Detect which cell encompasses the target text, then output its [X, Y] center coordinate. 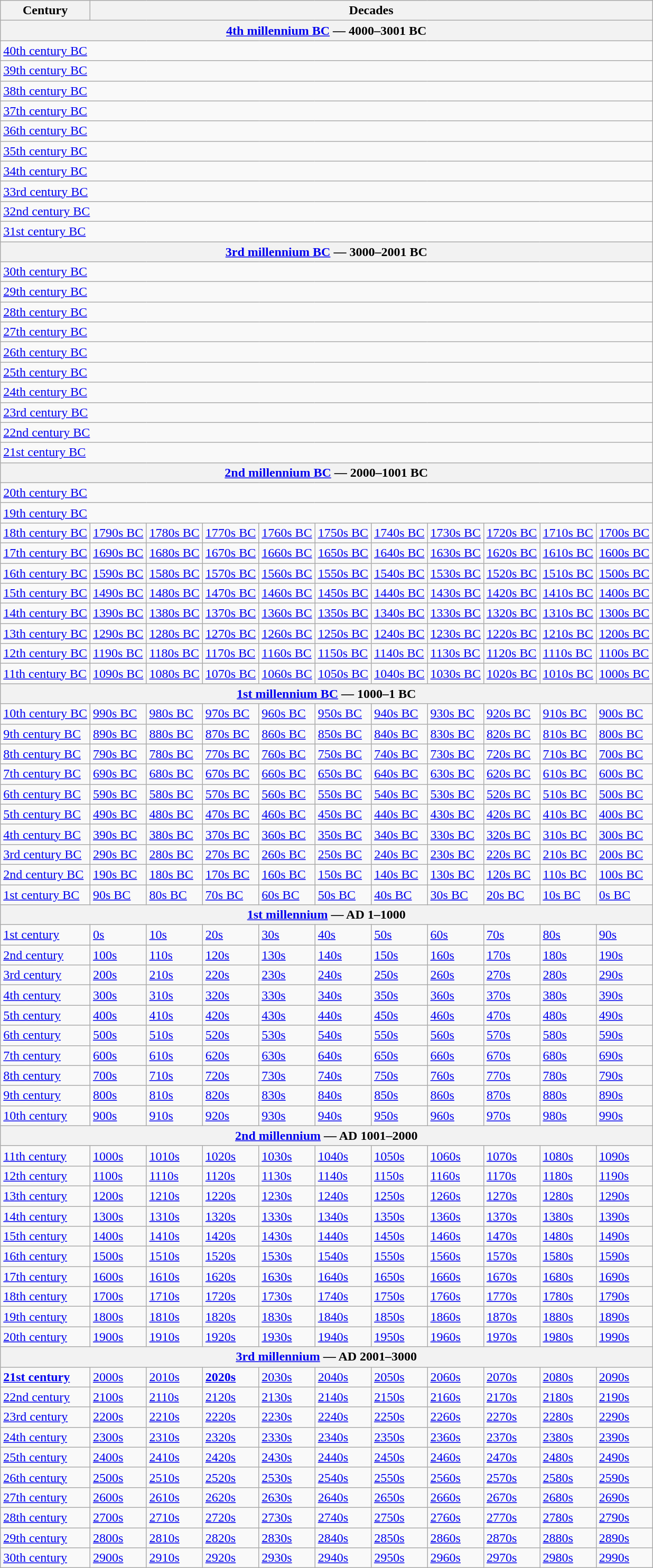
2530s [287, 1477]
260s [455, 975]
1470s [511, 1236]
4th millennium BC — 4000–3001 BC [326, 31]
210s BC [568, 854]
1840s [343, 1317]
2670s [511, 1497]
1410s BC [568, 593]
570s [511, 1035]
1350s BC [343, 613]
70s BC [230, 895]
1680s BC [174, 553]
Decades [371, 11]
22nd century [45, 1397]
1070s BC [230, 674]
1690s [624, 1277]
5th century [45, 1015]
2290s [624, 1417]
1250s [399, 1196]
1460s [455, 1236]
6th century [45, 1035]
230s BC [455, 854]
2120s [230, 1397]
2630s [287, 1497]
1330s [287, 1216]
480s [568, 1015]
1290s BC [118, 634]
1030s [287, 1156]
300s BC [624, 834]
160s [455, 955]
630s [287, 1055]
1720s BC [511, 533]
27th century BC [326, 332]
430s BC [455, 814]
10th century [45, 1116]
470s BC [230, 814]
400s BC [624, 814]
590s [624, 1035]
2200s [118, 1417]
2210s [174, 1417]
1560s [455, 1257]
35th century BC [326, 151]
1100s BC [624, 654]
790s [624, 1075]
690s BC [118, 774]
1300s [118, 1216]
400s [118, 1015]
770s BC [230, 754]
20th century BC [326, 493]
1740s [343, 1297]
60s BC [287, 895]
32nd century BC [326, 211]
1700s [118, 1297]
1600s BC [624, 553]
610s [174, 1055]
20s BC [511, 895]
870s [511, 1095]
540s BC [399, 794]
2450s [399, 1457]
1780s BC [174, 533]
70s [511, 935]
2360s [455, 1437]
1730s BC [455, 533]
2460s [455, 1457]
1270s [511, 1196]
750s BC [343, 754]
550s BC [343, 794]
330s [287, 995]
1240s BC [399, 634]
12th century [45, 1176]
1060s [455, 1156]
2870s [511, 1538]
130s [287, 955]
1820s [230, 1317]
2820s [230, 1538]
1930s [287, 1337]
1520s [230, 1257]
38th century BC [326, 91]
800s [118, 1095]
1920s [230, 1337]
1220s [230, 1196]
1770s [511, 1297]
710s [174, 1075]
9th century BC [45, 734]
850s BC [343, 734]
510s [174, 1035]
2nd century BC [45, 874]
2320s [230, 1437]
1360s [455, 1216]
24th century [45, 1437]
2760s [455, 1517]
30s BC [455, 895]
110s [174, 955]
1600s [118, 1277]
2890s [624, 1538]
500s BC [624, 794]
840s [343, 1095]
710s BC [568, 754]
2010s [174, 1377]
34th century BC [326, 171]
610s BC [568, 774]
40s BC [399, 895]
36th century BC [326, 131]
2610s [174, 1497]
740s [343, 1075]
1770s BC [230, 533]
1620s BC [511, 553]
18th century [45, 1297]
130s BC [455, 874]
2830s [287, 1538]
2960s [455, 1558]
220s BC [511, 854]
960s [455, 1116]
680s BC [174, 774]
2390s [624, 1437]
1640s BC [399, 553]
650s [399, 1055]
450s [399, 1015]
730s BC [455, 754]
2370s [511, 1437]
1430s BC [455, 593]
1490s [624, 1236]
1120s BC [511, 654]
980s BC [174, 714]
19th century BC [326, 513]
690s [624, 1055]
2920s [230, 1558]
1400s [118, 1236]
810s BC [568, 734]
590s BC [118, 794]
14th century [45, 1216]
1460s BC [287, 593]
7th century BC [45, 774]
2440s [343, 1457]
1170s [511, 1176]
380s BC [174, 834]
1130s [287, 1176]
1250s BC [343, 634]
1510s [174, 1257]
760s [455, 1075]
320s [230, 995]
2170s [511, 1397]
80s BC [174, 895]
1280s [568, 1196]
1580s [568, 1257]
560s [455, 1035]
1130s BC [455, 654]
90s [624, 935]
2090s [624, 1377]
2430s [287, 1457]
2270s [511, 1417]
2720s [230, 1517]
1020s [230, 1156]
1310s BC [568, 613]
970s BC [230, 714]
37th century BC [326, 111]
1430s [287, 1236]
14th century BC [45, 613]
1320s BC [511, 613]
2470s [511, 1457]
13th century [45, 1196]
2180s [568, 1397]
530s [287, 1035]
2860s [455, 1538]
25th century BC [326, 372]
540s [343, 1035]
2500s [118, 1477]
970s [511, 1116]
1980s [568, 1337]
370s BC [230, 834]
440s [343, 1015]
1330s BC [455, 613]
1790s [624, 1297]
1660s [455, 1277]
9th century [45, 1095]
1140s BC [399, 654]
1370s [511, 1216]
2880s [568, 1538]
240s [343, 975]
2080s [568, 1377]
350s BC [343, 834]
2910s [174, 1558]
140s BC [399, 874]
17th century [45, 1277]
1650s [399, 1277]
560s BC [287, 794]
360s [455, 995]
39th century BC [326, 71]
1940s [343, 1337]
1390s [624, 1216]
890s [624, 1095]
1810s [174, 1317]
1380s [568, 1216]
670s [511, 1055]
1170s BC [230, 654]
2800s [118, 1538]
1400s BC [624, 593]
50s [399, 935]
1270s BC [230, 634]
800s BC [624, 734]
1540s [343, 1257]
23rd century BC [326, 412]
490s [624, 1015]
0s BC [624, 895]
2nd millennium BC — 2000–1001 BC [326, 473]
1300s BC [624, 613]
1320s [230, 1216]
450s BC [343, 814]
180s BC [174, 874]
1750s BC [343, 533]
1670s [511, 1277]
2340s [343, 1437]
310s BC [568, 834]
740s BC [399, 754]
1440s [343, 1236]
1150s [399, 1176]
2590s [624, 1477]
780s BC [174, 754]
2950s [399, 1558]
2570s [511, 1477]
150s BC [343, 874]
190s BC [118, 874]
410s BC [568, 814]
1790s BC [118, 533]
1870s [511, 1317]
1200s BC [624, 634]
640s BC [399, 774]
1st millennium — AD 1–1000 [326, 915]
1110s [174, 1176]
1340s BC [399, 613]
4th century BC [45, 834]
660s BC [287, 774]
760s BC [287, 754]
930s [287, 1116]
2990s [624, 1558]
2160s [455, 1397]
2980s [568, 1558]
810s [174, 1095]
490s BC [118, 814]
1550s BC [343, 573]
50s BC [343, 895]
2640s [343, 1497]
1630s [287, 1277]
2680s [568, 1497]
2060s [455, 1377]
2900s [118, 1558]
260s BC [287, 854]
420s BC [511, 814]
820s [230, 1095]
620s BC [511, 774]
21st century [45, 1377]
1760s BC [287, 533]
460s BC [287, 814]
630s BC [455, 774]
780s [568, 1075]
1020s BC [511, 674]
2280s [568, 1417]
440s BC [399, 814]
860s BC [287, 734]
1520s BC [511, 573]
940s BC [399, 714]
1470s BC [230, 593]
16th century BC [45, 573]
1210s BC [568, 634]
2520s [230, 1477]
340s BC [399, 834]
3rd century BC [45, 854]
320s BC [511, 834]
120s BC [511, 874]
3rd millennium — AD 2001–3000 [326, 1357]
2020s [230, 1377]
1380s BC [174, 613]
31st century BC [326, 231]
0s [118, 935]
1000s [118, 1156]
520s BC [511, 794]
1080s [568, 1156]
1180s [568, 1176]
1210s [174, 1196]
2420s [230, 1457]
510s BC [568, 794]
1500s [118, 1257]
1160s [455, 1176]
1190s [624, 1176]
1780s [568, 1297]
40th century BC [326, 51]
1450s BC [343, 593]
1690s BC [118, 553]
1960s [455, 1337]
1890s [624, 1317]
13th century BC [45, 634]
160s BC [287, 874]
1060s BC [287, 674]
21st century BC [326, 452]
200s [118, 975]
5th century BC [45, 814]
410s [174, 1015]
2380s [568, 1437]
20s [230, 935]
330s BC [455, 834]
950s [399, 1116]
1080s BC [174, 674]
1350s [399, 1216]
280s [568, 975]
1800s [118, 1317]
1390s BC [118, 613]
1230s [287, 1196]
1650s BC [343, 553]
290s [624, 975]
11th century BC [45, 674]
1100s [118, 1176]
930s BC [455, 714]
2nd century [45, 955]
20th century [45, 1337]
2030s [287, 1377]
790s BC [118, 754]
1530s BC [455, 573]
240s BC [399, 854]
2300s [118, 1437]
2250s [399, 1417]
640s [343, 1055]
2350s [399, 1437]
2740s [343, 1517]
750s [399, 1075]
370s [511, 995]
300s [118, 995]
2480s [568, 1457]
2240s [343, 1417]
90s BC [118, 895]
530s BC [455, 794]
15th century [45, 1236]
1160s BC [287, 654]
480s BC [174, 814]
1610s [174, 1277]
600s BC [624, 774]
33rd century BC [326, 191]
1490s BC [118, 593]
26th century BC [326, 352]
1850s [399, 1317]
1710s [174, 1297]
10th century BC [45, 714]
2110s [174, 1397]
8th century [45, 1075]
80s [568, 935]
220s [230, 975]
880s BC [174, 734]
1150s BC [343, 654]
650s BC [343, 774]
580s BC [174, 794]
860s [455, 1095]
24th century BC [326, 392]
1st century [45, 935]
890s BC [118, 734]
580s [568, 1035]
600s [118, 1055]
1620s [230, 1277]
2700s [118, 1517]
11th century [45, 1156]
920s BC [511, 714]
1340s [343, 1216]
1410s [174, 1236]
2840s [343, 1538]
1260s [455, 1196]
1760s [455, 1297]
910s BC [568, 714]
1640s [343, 1277]
1st century BC [45, 895]
2780s [568, 1517]
1140s [343, 1176]
870s BC [230, 734]
960s BC [287, 714]
10s [174, 935]
2040s [343, 1377]
720s [230, 1075]
200s BC [624, 854]
270s BC [230, 854]
15th century BC [45, 593]
2730s [287, 1517]
2550s [399, 1477]
1360s BC [287, 613]
2540s [343, 1477]
8th century BC [45, 754]
660s [455, 1055]
2620s [230, 1497]
680s [568, 1055]
830s [287, 1095]
1970s [511, 1337]
1010s [174, 1156]
1370s BC [230, 613]
250s [399, 975]
2220s [230, 1417]
190s [624, 955]
10s BC [568, 895]
1280s BC [174, 634]
Century [45, 11]
18th century BC [45, 533]
2490s [624, 1457]
2750s [399, 1517]
30th century BC [326, 272]
170s BC [230, 874]
100s [118, 955]
230s [287, 975]
990s [624, 1116]
1000s BC [624, 674]
990s BC [118, 714]
2970s [511, 1558]
1420s [230, 1236]
2260s [455, 1417]
140s [343, 955]
910s [174, 1116]
2nd millennium — AD 1001–2000 [326, 1136]
1290s [624, 1196]
2400s [118, 1457]
28th century [45, 1517]
940s [343, 1116]
270s [511, 975]
2580s [568, 1477]
1050s BC [343, 674]
1220s BC [511, 634]
620s [230, 1055]
310s [174, 995]
2070s [511, 1377]
900s BC [624, 714]
470s [511, 1015]
22nd century BC [326, 432]
2330s [287, 1437]
1450s [399, 1236]
2000s [118, 1377]
1570s [511, 1257]
28th century BC [326, 312]
2150s [399, 1397]
1830s [287, 1317]
1740s BC [399, 533]
980s [568, 1116]
26th century [45, 1477]
1590s [624, 1257]
340s [343, 995]
100s BC [624, 874]
1570s BC [230, 573]
1660s BC [287, 553]
1540s BC [399, 573]
25th century [45, 1457]
1040s [343, 1156]
1200s [118, 1196]
1860s [455, 1317]
2410s [174, 1457]
1310s [174, 1216]
2810s [174, 1538]
2850s [399, 1538]
16th century [45, 1257]
170s [511, 955]
500s [118, 1035]
420s [230, 1015]
920s [230, 1116]
1240s [343, 1196]
1950s [399, 1337]
570s BC [230, 794]
1030s BC [455, 674]
2600s [118, 1497]
1990s [624, 1337]
2940s [343, 1558]
40s [343, 935]
60s [455, 935]
460s [455, 1015]
29th century [45, 1538]
1480s [568, 1236]
1260s BC [287, 634]
290s BC [118, 854]
820s BC [511, 734]
110s BC [568, 874]
2710s [174, 1517]
390s [624, 995]
950s BC [343, 714]
2140s [343, 1397]
2050s [399, 1377]
520s [230, 1035]
670s BC [230, 774]
19th century [45, 1317]
1700s BC [624, 533]
830s BC [455, 734]
1090s [624, 1156]
2790s [624, 1517]
1530s [287, 1257]
1670s BC [230, 553]
150s [399, 955]
280s BC [174, 854]
120s [230, 955]
250s BC [343, 854]
850s [399, 1095]
380s [568, 995]
2650s [399, 1497]
1750s [399, 1297]
2690s [624, 1497]
3rd century [45, 975]
1180s BC [174, 654]
1050s [399, 1156]
1010s BC [568, 674]
210s [174, 975]
1110s BC [568, 654]
2230s [287, 1417]
1900s [118, 1337]
12th century BC [45, 654]
1680s [568, 1277]
1910s [174, 1337]
1480s BC [174, 593]
7th century [45, 1055]
27th century [45, 1497]
360s BC [287, 834]
700s BC [624, 754]
2560s [455, 1477]
2100s [118, 1397]
390s BC [118, 834]
180s [568, 955]
17th century BC [45, 553]
1040s BC [399, 674]
1070s [511, 1156]
1420s BC [511, 593]
1730s [287, 1297]
1440s BC [399, 593]
2930s [287, 1558]
1510s BC [568, 573]
1710s BC [568, 533]
2660s [455, 1497]
2130s [287, 1397]
23rd century [45, 1417]
6th century BC [45, 794]
1630s BC [455, 553]
880s [568, 1095]
30s [287, 935]
720s BC [511, 754]
1610s BC [568, 553]
2510s [174, 1477]
430s [287, 1015]
770s [511, 1075]
30th century [45, 1558]
730s [287, 1075]
840s BC [399, 734]
1550s [399, 1257]
1500s BC [624, 573]
1190s BC [118, 654]
4th century [45, 995]
700s [118, 1075]
1090s BC [118, 674]
900s [118, 1116]
1880s [568, 1317]
1560s BC [287, 573]
1230s BC [455, 634]
550s [399, 1035]
1580s BC [174, 573]
29th century BC [326, 292]
2190s [624, 1397]
1st millennium BC — 1000–1 BC [326, 694]
350s [399, 995]
2310s [174, 1437]
1590s BC [118, 573]
2770s [511, 1517]
1120s [230, 1176]
3rd millennium BC — 3000–2001 BC [326, 252]
1720s [230, 1297]
